Detect which cell encompasses the target text, then output its [X, Y] center coordinate. 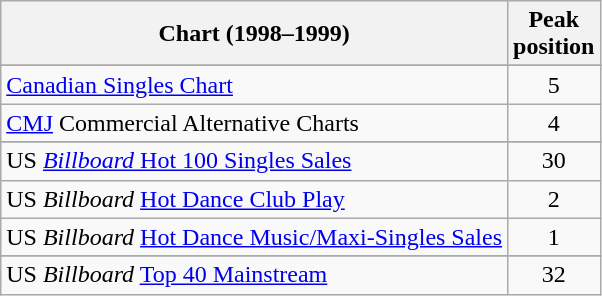
Canadian Singles Chart [254, 85]
1 [554, 237]
30 [554, 161]
US Billboard Top 40 Mainstream [254, 275]
5 [554, 85]
2 [554, 199]
4 [554, 123]
Chart (1998–1999) [254, 34]
US Billboard Hot Dance Music/Maxi-Singles Sales [254, 237]
US Billboard Hot 100 Singles Sales [254, 161]
Peakposition [554, 34]
32 [554, 275]
US Billboard Hot Dance Club Play [254, 199]
CMJ Commercial Alternative Charts [254, 123]
